Extract the (X, Y) coordinate from the center of the cell holding the provided text.  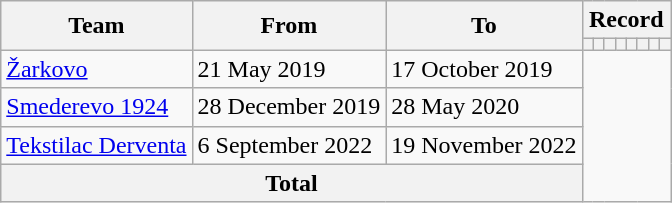
19 November 2022 (484, 145)
17 October 2019 (484, 69)
Record (626, 20)
Tekstilac Derventa (96, 145)
28 May 2020 (484, 107)
6 September 2022 (289, 145)
Team (96, 26)
To (484, 26)
Žarkovo (96, 69)
From (289, 26)
Total (292, 183)
28 December 2019 (289, 107)
21 May 2019 (289, 69)
Smederevo 1924 (96, 107)
